Extract the [X, Y] coordinate from the center of the cell holding the provided text.  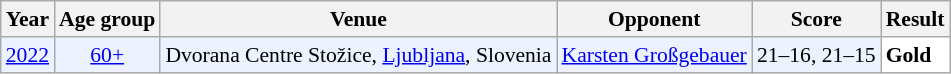
Venue [358, 19]
Opponent [654, 19]
Result [916, 19]
60+ [107, 55]
2022 [28, 55]
Year [28, 19]
Karsten Großgebauer [654, 55]
21–16, 21–15 [816, 55]
Dvorana Centre Stožice, Ljubljana, Slovenia [358, 55]
Age group [107, 19]
Gold [916, 55]
Score [816, 19]
